Determine the [X, Y] coordinate at the center of the cell enclosing the given text.  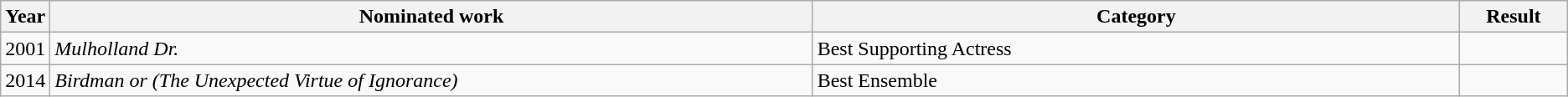
Category [1136, 17]
Result [1514, 17]
2001 [25, 48]
Year [25, 17]
Nominated work [431, 17]
2014 [25, 80]
Best Ensemble [1136, 80]
Best Supporting Actress [1136, 48]
Birdman or (The Unexpected Virtue of Ignorance) [431, 80]
Mulholland Dr. [431, 48]
